Determine the (X, Y) coordinate at the center of the cell enclosing the given text.  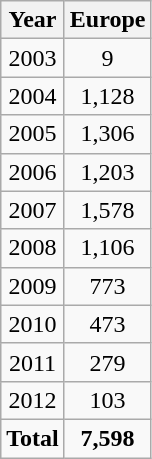
1,128 (108, 96)
2006 (33, 172)
Year (33, 20)
2012 (33, 400)
1,203 (108, 172)
2008 (33, 248)
7,598 (108, 438)
Total (33, 438)
2009 (33, 286)
2005 (33, 134)
1,578 (108, 210)
2011 (33, 362)
2003 (33, 58)
279 (108, 362)
773 (108, 286)
9 (108, 58)
1,106 (108, 248)
103 (108, 400)
2007 (33, 210)
Europe (108, 20)
2004 (33, 96)
473 (108, 324)
1,306 (108, 134)
2010 (33, 324)
